For the text-containing cell, return its midpoint in (x, y) coordinate format. 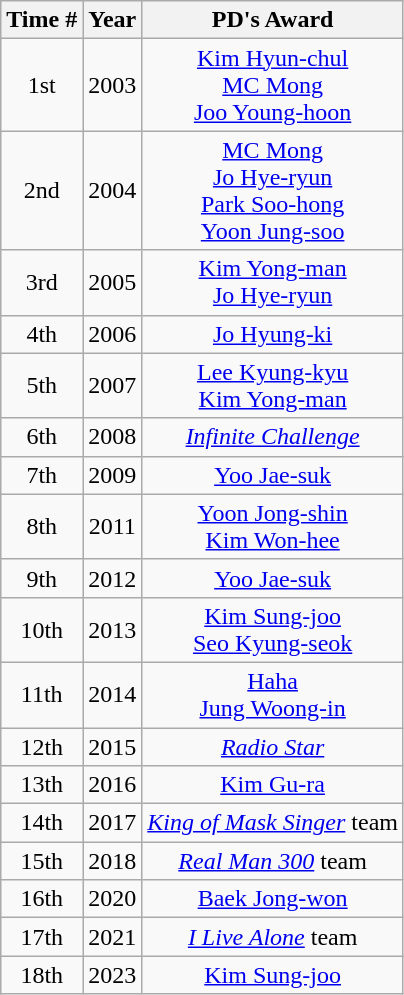
MC MongJo Hye-ryunPark Soo-hongYoon Jung-soo (273, 190)
1st (42, 85)
Year (112, 20)
2004 (112, 190)
11th (42, 694)
Kim Hyun-chulMC MongJoo Young-hoon (273, 85)
2005 (112, 282)
10th (42, 630)
Time # (42, 20)
2015 (112, 747)
2018 (112, 861)
2nd (42, 190)
2014 (112, 694)
King of Mask Singer team (273, 823)
2012 (112, 578)
2021 (112, 937)
16th (42, 899)
2009 (112, 475)
Jo Hyung-ki (273, 334)
Kim Sung-joo (273, 975)
2008 (112, 437)
2017 (112, 823)
15th (42, 861)
Kim Sung-jooSeo Kyung-seok (273, 630)
2006 (112, 334)
18th (42, 975)
2016 (112, 785)
6th (42, 437)
2003 (112, 85)
2011 (112, 526)
HahaJung Woong-in (273, 694)
4th (42, 334)
7th (42, 475)
Kim Yong-manJo Hye-ryun (273, 282)
12th (42, 747)
Real Man 300 team (273, 861)
I Live Alone team (273, 937)
Yoon Jong-shinKim Won-hee (273, 526)
8th (42, 526)
2020 (112, 899)
17th (42, 937)
9th (42, 578)
Baek Jong-won (273, 899)
Infinite Challenge (273, 437)
3rd (42, 282)
13th (42, 785)
2007 (112, 386)
5th (42, 386)
14th (42, 823)
Lee Kyung-kyuKim Yong-man (273, 386)
Radio Star (273, 747)
PD's Award (273, 20)
2013 (112, 630)
2023 (112, 975)
Kim Gu-ra (273, 785)
